Output the [x, y] coordinate of the center of the cell containing the given text.  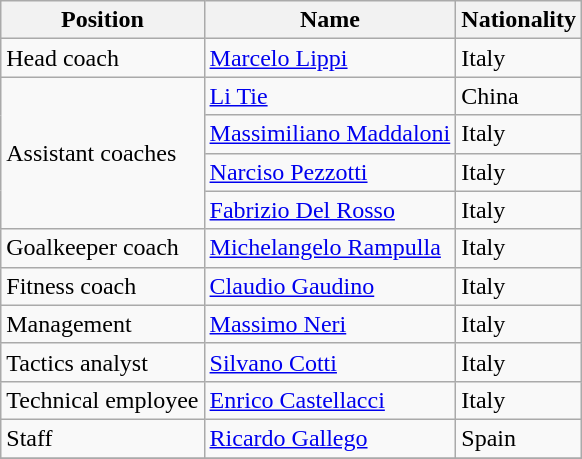
Massimo Neri [330, 324]
Ricardo Gallego [330, 438]
Claudio Gaudino [330, 286]
Michelangelo Rampulla [330, 248]
China [519, 96]
Technical employee [102, 400]
Goalkeeper coach [102, 248]
Massimiliano Maddaloni [330, 134]
Nationality [519, 20]
Li Tie [330, 96]
Name [330, 20]
Assistant coaches [102, 153]
Narciso Pezzotti [330, 172]
Tactics analyst [102, 362]
Spain [519, 438]
Enrico Castellacci [330, 400]
Silvano Cotti [330, 362]
Position [102, 20]
Management [102, 324]
Fitness coach [102, 286]
Fabrizio Del Rosso [330, 210]
Marcelo Lippi [330, 58]
Staff [102, 438]
Head coach [102, 58]
